Extract the (x, y) coordinate from the center of the cell holding the provided text.  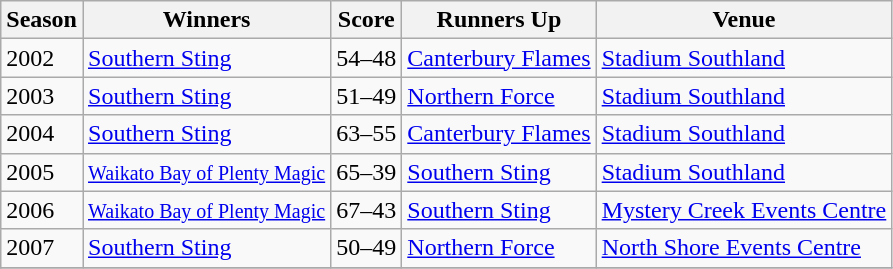
Season (42, 20)
2002 (42, 58)
North Shore Events Centre (744, 248)
50–49 (366, 248)
2004 (42, 134)
67–43 (366, 210)
Mystery Creek Events Centre (744, 210)
65–39 (366, 172)
2007 (42, 248)
Runners Up (499, 20)
54–48 (366, 58)
Score (366, 20)
2003 (42, 96)
63–55 (366, 134)
51–49 (366, 96)
Venue (744, 20)
Winners (206, 20)
2006 (42, 210)
2005 (42, 172)
